Determine the (X, Y) coordinate at the center of the cell enclosing the given text.  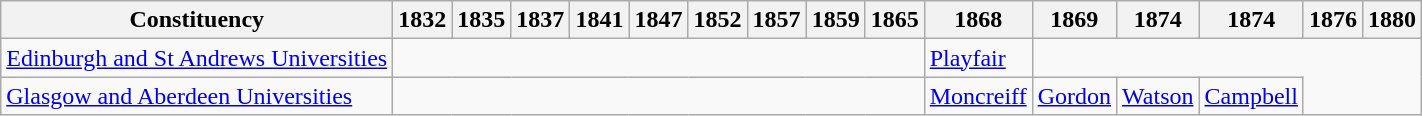
1868 (978, 20)
1832 (422, 20)
Glasgow and Aberdeen Universities (197, 96)
1847 (658, 20)
1869 (1074, 20)
Watson (1158, 96)
Edinburgh and St Andrews Universities (197, 58)
1857 (776, 20)
1841 (600, 20)
1876 (1332, 20)
Gordon (1074, 96)
Moncreiff (978, 96)
1880 (1392, 20)
Playfair (978, 58)
1865 (894, 20)
1835 (482, 20)
Campbell (1251, 96)
1859 (836, 20)
1852 (718, 20)
1837 (540, 20)
Constituency (197, 20)
